Pinpoint the cell where the given text exists, returning its (x, y) midpoint coordinate. 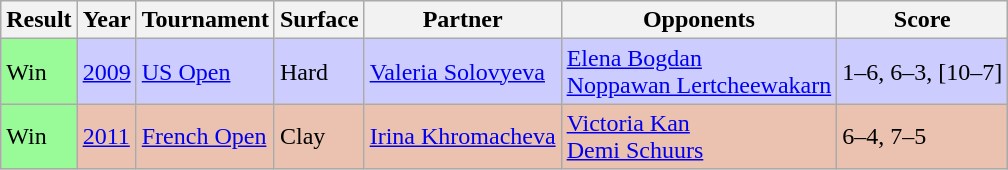
1–6, 6–3, [10–7] (922, 72)
US Open (205, 72)
Opponents (699, 20)
Irina Khromacheva (462, 136)
Tournament (205, 20)
2009 (106, 72)
Elena Bogdan Noppawan Lertcheewakarn (699, 72)
Surface (319, 20)
Valeria Solovyeva (462, 72)
Hard (319, 72)
6–4, 7–5 (922, 136)
Clay (319, 136)
Score (922, 20)
Partner (462, 20)
French Open (205, 136)
Result (39, 20)
2011 (106, 136)
Year (106, 20)
Victoria Kan Demi Schuurs (699, 136)
